Determine the (x, y) coordinate at the center of the cell enclosing the given text.  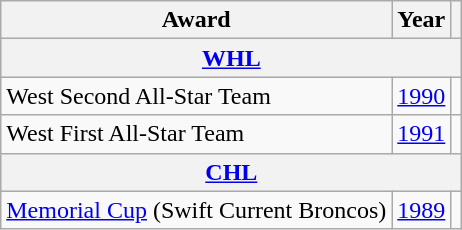
Year (422, 20)
WHL (232, 58)
1990 (422, 96)
1989 (422, 210)
Award (196, 20)
West First All-Star Team (196, 134)
West Second All-Star Team (196, 96)
1991 (422, 134)
CHL (232, 172)
Memorial Cup (Swift Current Broncos) (196, 210)
